Return the [x, y] coordinate for the center point of the cell that contains the specified text.  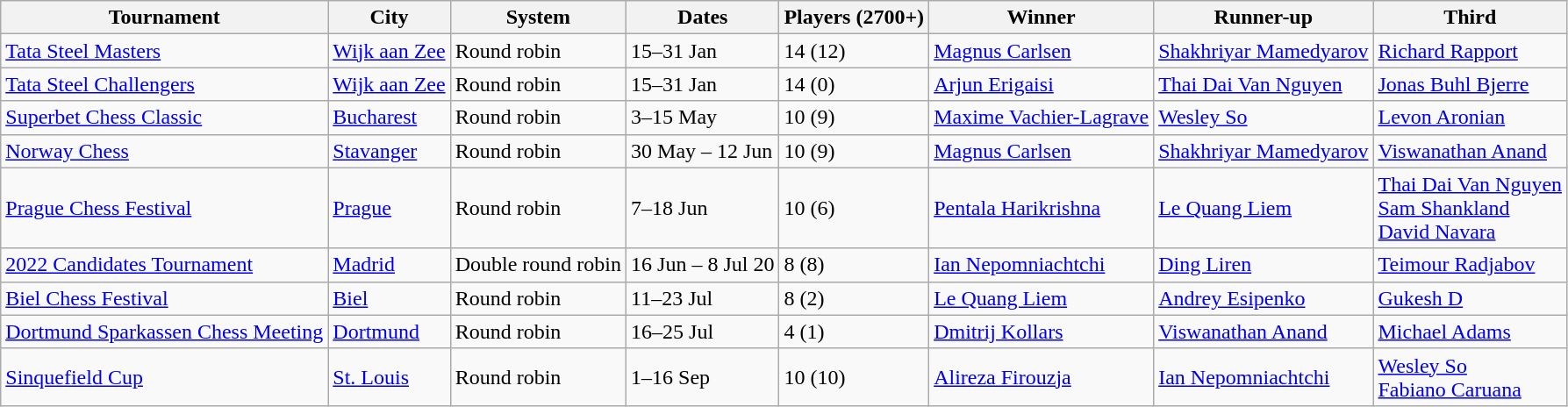
3–15 May [703, 118]
Richard Rapport [1471, 51]
14 (0) [855, 84]
Winner [1042, 18]
Madrid [390, 265]
10 (6) [855, 208]
Jonas Buhl Bjerre [1471, 84]
Thai Dai Van Nguyen [1264, 84]
Ding Liren [1264, 265]
System [538, 18]
Tournament [165, 18]
St. Louis [390, 377]
Dmitrij Kollars [1042, 332]
1–16 Sep [703, 377]
Gukesh D [1471, 298]
Sinquefield Cup [165, 377]
4 (1) [855, 332]
Bucharest [390, 118]
Third [1471, 18]
Double round robin [538, 265]
Alireza Firouzja [1042, 377]
Michael Adams [1471, 332]
Teimour Radjabov [1471, 265]
Dates [703, 18]
Tata Steel Challengers [165, 84]
Superbet Chess Classic [165, 118]
Levon Aronian [1471, 118]
7–18 Jun [703, 208]
Players (2700+) [855, 18]
8 (8) [855, 265]
Biel [390, 298]
Norway Chess [165, 151]
Pentala Harikrishna [1042, 208]
2022 Candidates Tournament [165, 265]
Dortmund [390, 332]
10 (10) [855, 377]
30 May – 12 Jun [703, 151]
Prague [390, 208]
Maxime Vachier-Lagrave [1042, 118]
11–23 Jul [703, 298]
8 (2) [855, 298]
Dortmund Sparkassen Chess Meeting [165, 332]
Andrey Esipenko [1264, 298]
16–25 Jul [703, 332]
14 (12) [855, 51]
Stavanger [390, 151]
Runner-up [1264, 18]
Tata Steel Masters [165, 51]
Arjun Erigaisi [1042, 84]
16 Jun – 8 Jul 20 [703, 265]
Biel Chess Festival [165, 298]
Wesley So Fabiano Caruana [1471, 377]
Thai Dai Van Nguyen Sam Shankland David Navara [1471, 208]
City [390, 18]
Prague Chess Festival [165, 208]
Wesley So [1264, 118]
